Extract the [X, Y] coordinate from the center of the cell holding the provided text.  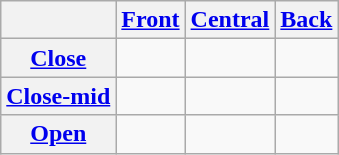
Back [306, 20]
Close-mid [58, 96]
Close [58, 58]
Open [58, 134]
Front [150, 20]
Central [230, 20]
